For the text-containing cell, return its midpoint in (X, Y) coordinate format. 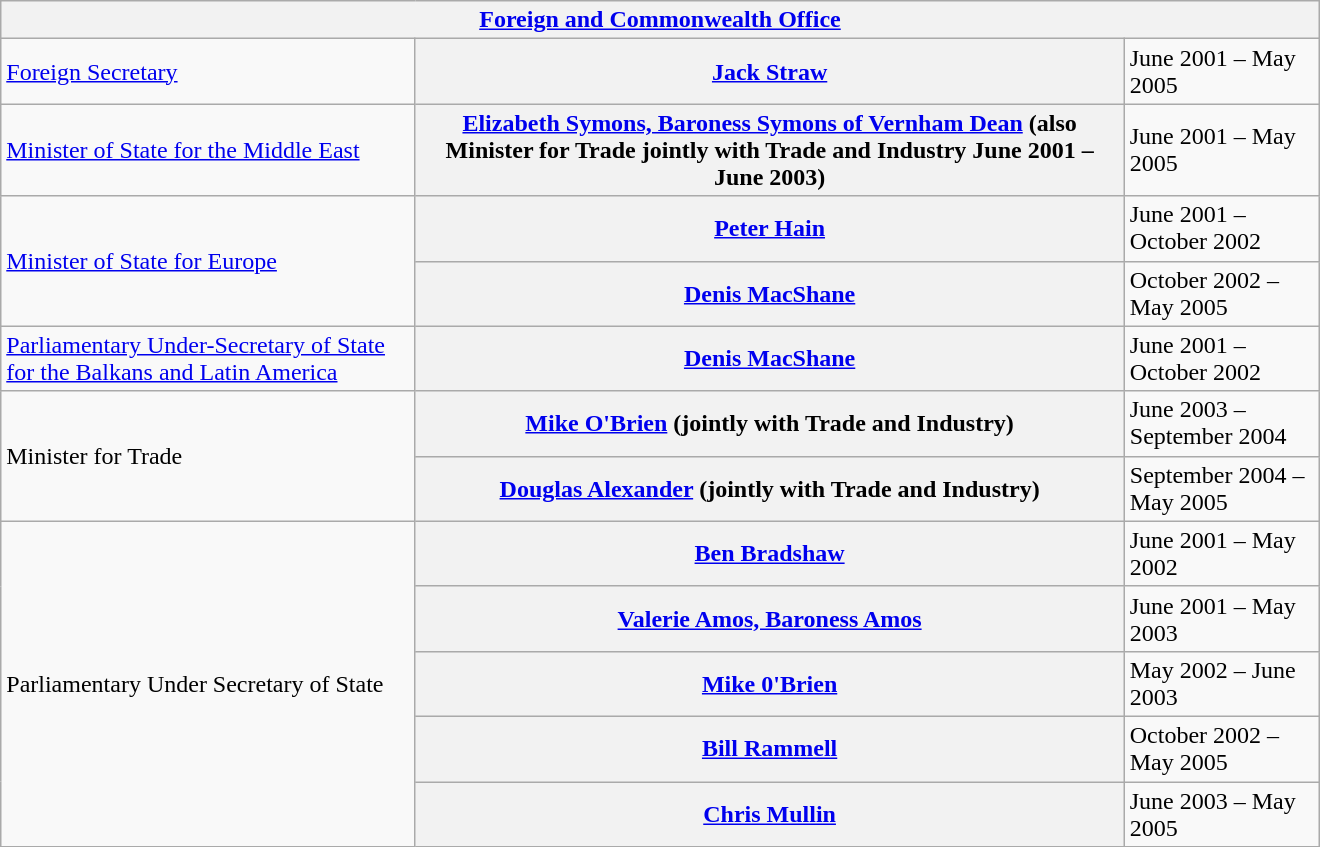
May 2002 – June 2003 (1222, 684)
Mike 0'Brien (770, 684)
Parliamentary Under-Secretary of State for the Balkans and Latin America (208, 358)
June 2001 – May 2002 (1222, 554)
Mike O'Brien (jointly with Trade and Industry) (770, 424)
June 2003 – September 2004 (1222, 424)
Minister of State for the Middle East (208, 150)
June 2003 – May 2005 (1222, 814)
Elizabeth Symons, Baroness Symons of Vernham Dean (also Minister for Trade jointly with Trade and Industry June 2001 – June 2003) (770, 150)
Jack Straw (770, 72)
Foreign and Commonwealth Office (660, 20)
Minister of State for Europe (208, 261)
Douglas Alexander (jointly with Trade and Industry) (770, 488)
September 2004 – May 2005 (1222, 488)
Ben Bradshaw (770, 554)
June 2001 – May 2003 (1222, 618)
Valerie Amos, Baroness Amos (770, 618)
Parliamentary Under Secretary of State (208, 684)
Foreign Secretary (208, 72)
Bill Rammell (770, 748)
Minister for Trade (208, 456)
Peter Hain (770, 228)
Chris Mullin (770, 814)
